Output the (X, Y) coordinate of the center of the cell containing the given text.  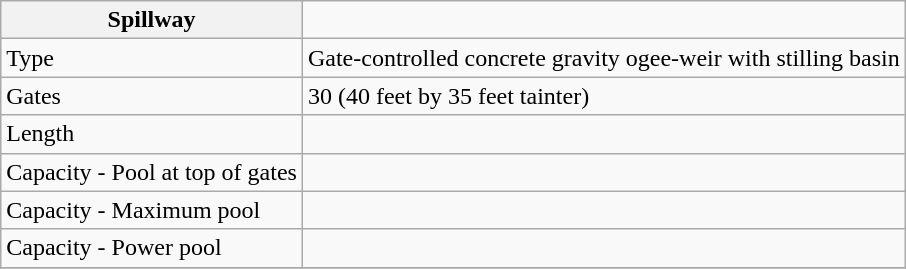
Capacity - Maximum pool (152, 210)
Length (152, 134)
Gates (152, 96)
Type (152, 58)
Gate-controlled concrete gravity ogee-weir with stilling basin (604, 58)
30 (40 feet by 35 feet tainter) (604, 96)
Capacity - Power pool (152, 248)
Spillway (152, 20)
Capacity - Pool at top of gates (152, 172)
